Locate the cell with the specified text and output its (x, y) center coordinate. 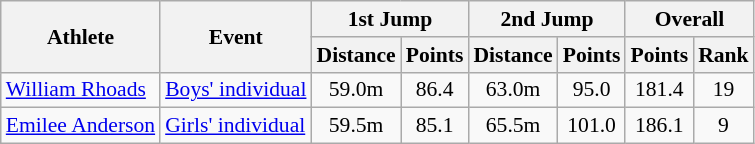
181.4 (659, 90)
9 (724, 126)
1st Jump (390, 19)
85.1 (435, 126)
59.0m (356, 90)
2nd Jump (546, 19)
Overall (689, 19)
Emilee Anderson (80, 126)
59.5m (356, 126)
63.0m (512, 90)
William Rhoads (80, 90)
186.1 (659, 126)
Girls' individual (236, 126)
Rank (724, 55)
101.0 (592, 126)
19 (724, 90)
Athlete (80, 36)
86.4 (435, 90)
Event (236, 36)
95.0 (592, 90)
65.5m (512, 126)
Boys' individual (236, 90)
